Return the (X, Y) coordinate for the center point of the cell that contains the specified text.  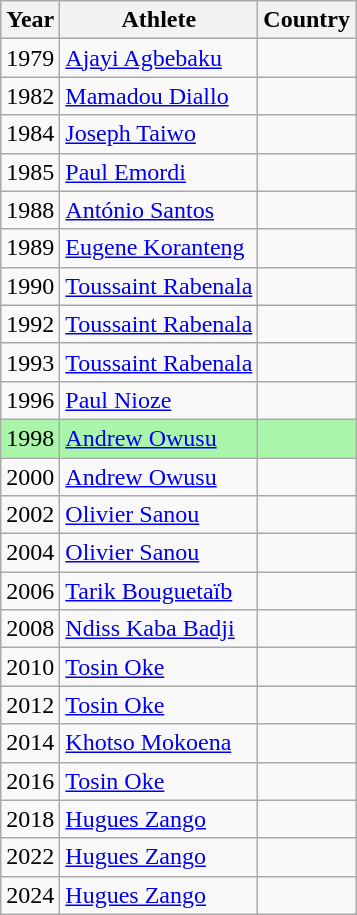
2022 (30, 857)
1998 (30, 438)
António Santos (159, 210)
1989 (30, 248)
Year (30, 20)
1990 (30, 286)
2008 (30, 629)
1979 (30, 58)
2014 (30, 743)
Khotso Mokoena (159, 743)
Paul Emordi (159, 172)
1988 (30, 210)
1982 (30, 96)
Ndiss Kaba Badji (159, 629)
2002 (30, 515)
Joseph Taiwo (159, 134)
1996 (30, 400)
2004 (30, 553)
2016 (30, 781)
1984 (30, 134)
2012 (30, 705)
Tarik Bouguetaïb (159, 591)
2024 (30, 895)
1992 (30, 324)
2000 (30, 477)
2006 (30, 591)
2018 (30, 819)
Paul Nioze (159, 400)
1985 (30, 172)
Eugene Koranteng (159, 248)
Athlete (159, 20)
Country (307, 20)
2010 (30, 667)
1993 (30, 362)
Mamadou Diallo (159, 96)
Ajayi Agbebaku (159, 58)
